Scan for the cell matching the given text and deliver its (x, y) coordinate at center. 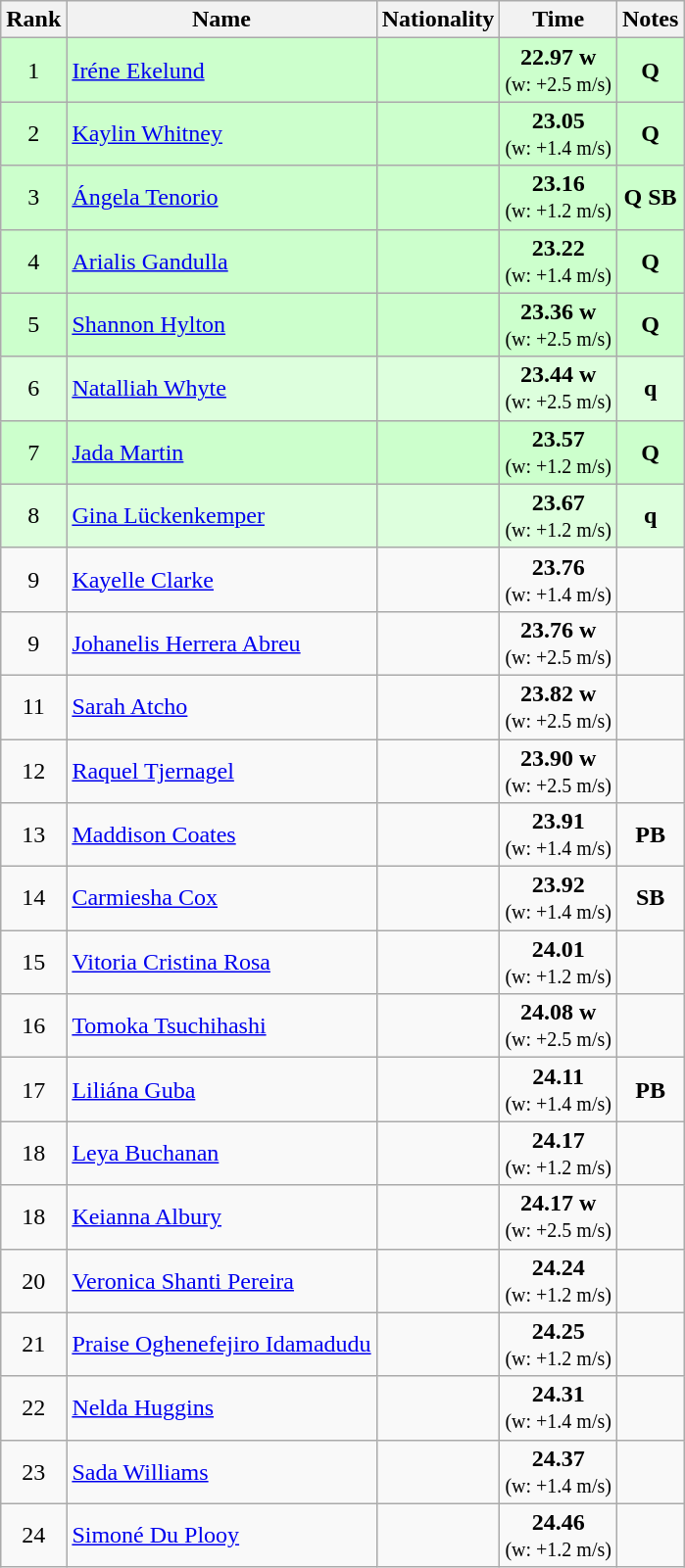
Arialis Gandulla (221, 261)
Johanelis Herrera Abreu (221, 642)
8 (33, 515)
2 (33, 133)
20 (33, 1281)
23.05(w: +1.4 m/s) (559, 133)
Maddison Coates (221, 834)
23.90 w(w: +2.5 m/s) (559, 770)
22 (33, 1408)
Veronica Shanti Pereira (221, 1281)
23.82 w(w: +2.5 m/s) (559, 707)
Liliána Guba (221, 1089)
24.25(w: +1.2 m/s) (559, 1344)
Nelda Huggins (221, 1408)
3 (33, 198)
Time (559, 20)
1 (33, 71)
21 (33, 1344)
24.11(w: +1.4 m/s) (559, 1089)
11 (33, 707)
24.31(w: +1.4 m/s) (559, 1408)
Natalliah Whyte (221, 388)
Praise Oghenefejiro Idamadudu (221, 1344)
Shannon Hylton (221, 325)
23.16(w: +1.2 m/s) (559, 198)
17 (33, 1089)
Iréne Ekelund (221, 71)
24 (33, 1536)
Simoné Du Plooy (221, 1536)
Leya Buchanan (221, 1154)
23.92(w: +1.4 m/s) (559, 899)
Nationality (438, 20)
5 (33, 325)
SB (650, 899)
Keianna Albury (221, 1216)
22.97 w(w: +2.5 m/s) (559, 71)
23.36 w(w: +2.5 m/s) (559, 325)
23.44 w(w: +2.5 m/s) (559, 388)
24.24(w: +1.2 m/s) (559, 1281)
23.57(w: +1.2 m/s) (559, 452)
Kayelle Clarke (221, 580)
13 (33, 834)
Sada Williams (221, 1471)
23.76 w(w: +2.5 m/s) (559, 642)
6 (33, 388)
24.08 w(w: +2.5 m/s) (559, 1026)
4 (33, 261)
12 (33, 770)
15 (33, 962)
Jada Martin (221, 452)
23.22(w: +1.4 m/s) (559, 261)
23.76(w: +1.4 m/s) (559, 580)
24.37(w: +1.4 m/s) (559, 1471)
24.46(w: +1.2 m/s) (559, 1536)
Carmiesha Cox (221, 899)
Notes (650, 20)
Kaylin Whitney (221, 133)
24.01(w: +1.2 m/s) (559, 962)
Name (221, 20)
23.67(w: +1.2 m/s) (559, 515)
16 (33, 1026)
14 (33, 899)
Raquel Tjernagel (221, 770)
Sarah Atcho (221, 707)
Tomoka Tsuchihashi (221, 1026)
Gina Lückenkemper (221, 515)
Rank (33, 20)
Ángela Tenorio (221, 198)
24.17(w: +1.2 m/s) (559, 1154)
23.91(w: +1.4 m/s) (559, 834)
Vitoria Cristina Rosa (221, 962)
24.17 w(w: +2.5 m/s) (559, 1216)
23 (33, 1471)
7 (33, 452)
Q SB (650, 198)
